Determine the [x, y] coordinate at the center of the cell enclosing the given text.  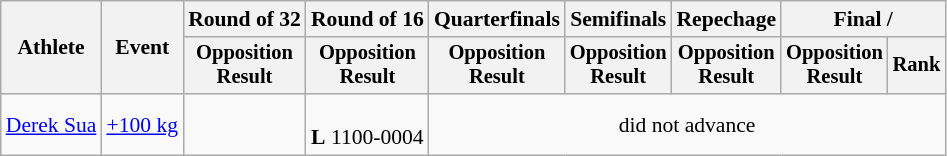
Athlete [52, 48]
Round of 32 [244, 19]
Derek Sua [52, 124]
+100 kg [142, 124]
Semifinals [618, 19]
did not advance [687, 124]
Quarterfinals [497, 19]
Event [142, 48]
Repechage [726, 19]
L 1100-0004 [368, 124]
Rank [917, 66]
Final / [863, 19]
Round of 16 [368, 19]
